Capture the cell that displays the provided text and extract its [X, Y] central coordinate. 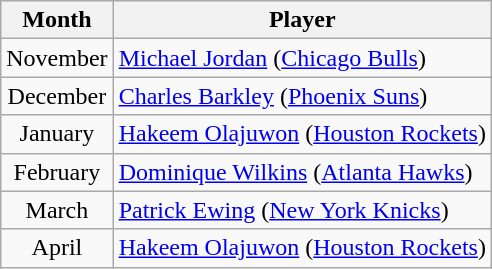
Player [302, 20]
December [57, 96]
Dominique Wilkins (Atlanta Hawks) [302, 172]
Charles Barkley (Phoenix Suns) [302, 96]
January [57, 134]
Patrick Ewing (New York Knicks) [302, 210]
November [57, 58]
February [57, 172]
Michael Jordan (Chicago Bulls) [302, 58]
April [57, 248]
Month [57, 20]
March [57, 210]
